Search for the cell housing the specified text and yield its (X, Y) center coordinate. 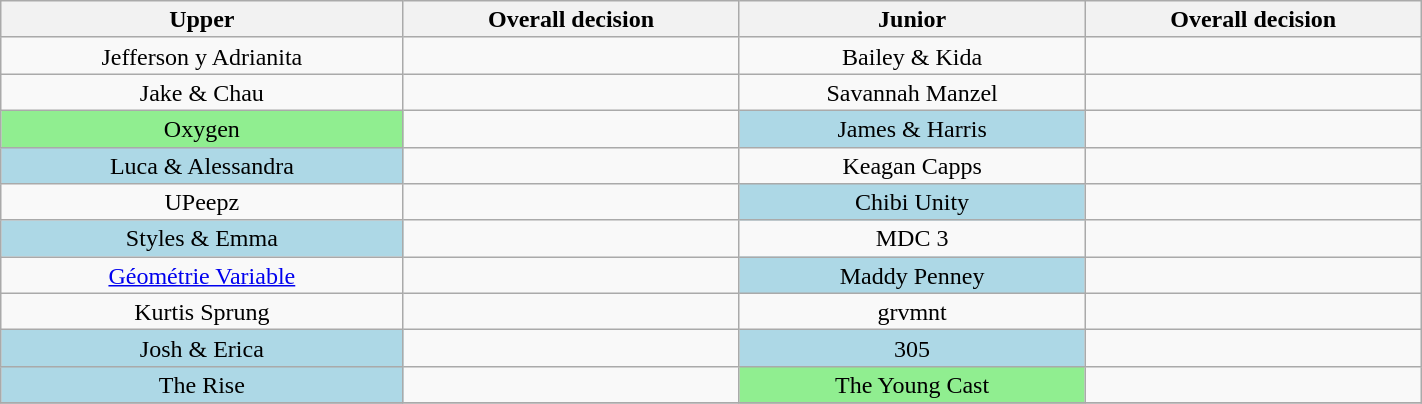
Jake & Chau (202, 92)
Styles & Emma (202, 238)
Josh & Erica (202, 348)
Oxygen (202, 128)
Kurtis Sprung (202, 312)
Chibi Unity (912, 202)
Savannah Manzel (912, 92)
UPeepz (202, 202)
Luca & Alessandra (202, 166)
Junior (912, 20)
Keagan Capps (912, 166)
grvmnt (912, 312)
305 (912, 348)
MDC 3 (912, 238)
Maddy Penney (912, 276)
Bailey & Kida (912, 56)
Upper (202, 20)
Géométrie Variable (202, 276)
The Rise (202, 384)
Jefferson y Adrianita (202, 56)
The Young Cast (912, 384)
James & Harris (912, 128)
